Capture the cell that displays the provided text and extract its [X, Y] central coordinate. 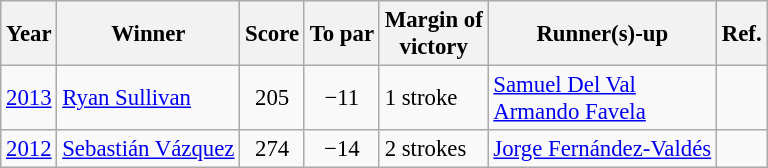
205 [272, 98]
−14 [342, 149]
To par [342, 34]
−11 [342, 98]
Winner [148, 34]
Samuel Del Val Armando Favela [602, 98]
2013 [29, 98]
2012 [29, 149]
Ref. [741, 34]
Score [272, 34]
274 [272, 149]
Margin ofvictory [434, 34]
Jorge Fernández-Valdés [602, 149]
1 stroke [434, 98]
Sebastián Vázquez [148, 149]
2 strokes [434, 149]
Runner(s)-up [602, 34]
Year [29, 34]
Ryan Sullivan [148, 98]
